Find where the given text appears and provide that cell's center as [x, y] coordinate. 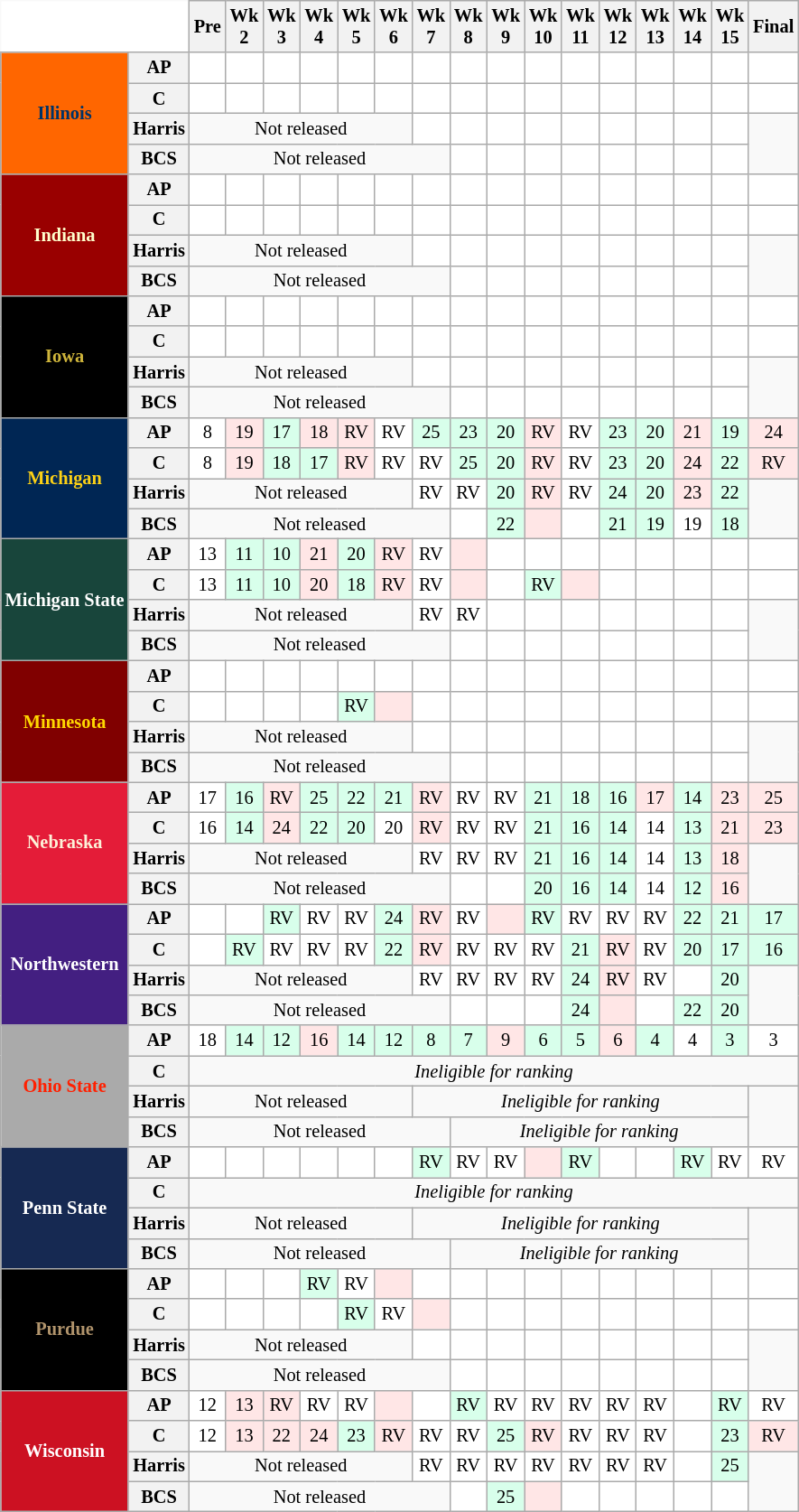
Purdue [65, 1330]
7 [468, 1041]
Illinois [65, 114]
Wk14 [692, 26]
Ohio State [65, 1086]
Wisconsin [65, 1451]
Indiana [65, 235]
9 [506, 1041]
Wk15 [729, 26]
Wk4 [318, 26]
Wk3 [282, 26]
Wk12 [618, 26]
Wk6 [394, 26]
Northwestern [65, 965]
Penn State [65, 1209]
Final [773, 26]
Wk7 [432, 26]
Wk5 [356, 26]
Wk8 [468, 26]
Wk10 [544, 26]
Wk9 [506, 26]
Nebraska [65, 844]
Pre [208, 26]
Iowa [65, 356]
Michigan State [65, 600]
Wk11 [580, 26]
Wk13 [655, 26]
Wk2 [244, 26]
Minnesota [65, 721]
Michigan [65, 479]
5 [580, 1041]
